Return the [X, Y] coordinate for the center point of the cell that contains the specified text.  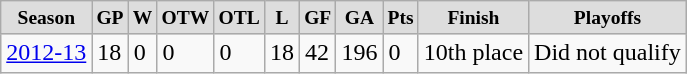
L [282, 18]
Season [46, 18]
W [142, 18]
Playoffs [608, 18]
Did not qualify [608, 53]
42 [317, 53]
Finish [473, 18]
196 [360, 53]
2012-13 [46, 53]
Pts [400, 18]
GP [110, 18]
OTW [186, 18]
10th place [473, 53]
GA [360, 18]
OTL [239, 18]
GF [317, 18]
